Identify which cell holds the provided text, then report its (x, y) central coordinate. 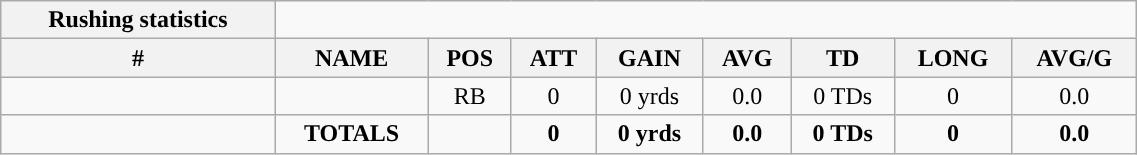
RB (470, 96)
POS (470, 58)
Rushing statistics (138, 20)
# (138, 58)
LONG (953, 58)
TD (842, 58)
TOTALS (352, 134)
ATT (553, 58)
GAIN (650, 58)
AVG (747, 58)
NAME (352, 58)
AVG/G (1074, 58)
